Capture the cell that displays the provided text and extract its [x, y] central coordinate. 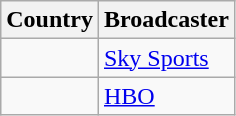
Sky Sports [166, 58]
Country [50, 20]
HBO [166, 96]
Broadcaster [166, 20]
